Search for the cell housing the specified text and yield its [X, Y] center coordinate. 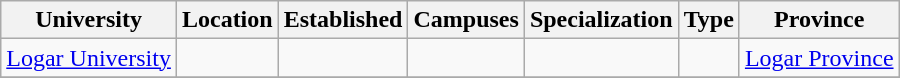
Established [343, 20]
Logar Province [819, 58]
Campuses [466, 20]
University [89, 20]
Logar University [89, 58]
Type [708, 20]
Specialization [601, 20]
Province [819, 20]
Location [227, 20]
